For the text-containing cell, return its midpoint in [x, y] coordinate format. 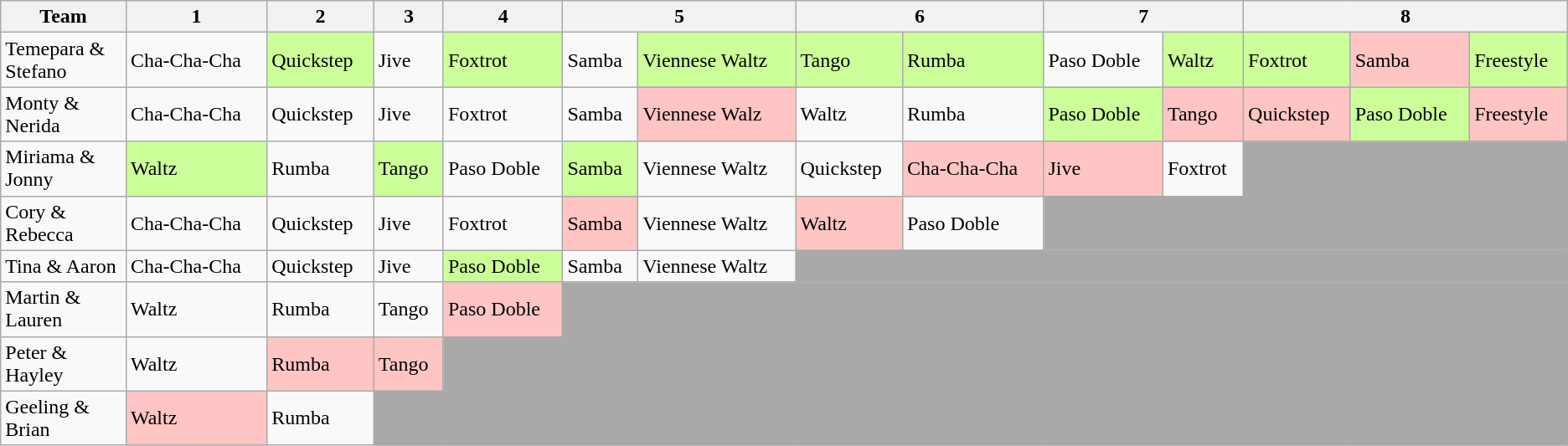
Team [64, 17]
5 [679, 17]
Martin & Lauren [64, 310]
Geeling & Brian [64, 418]
Miriama & Jonny [64, 169]
4 [503, 17]
Tina & Aaron [64, 266]
Cory & Rebecca [64, 223]
1 [196, 17]
7 [1144, 17]
Peter & Hayley [64, 363]
3 [409, 17]
2 [321, 17]
Viennese Walz [717, 114]
8 [1406, 17]
6 [920, 17]
Temepara & Stefano [64, 60]
Monty & Nerida [64, 114]
